Pinpoint the cell where the given text exists, returning its [x, y] midpoint coordinate. 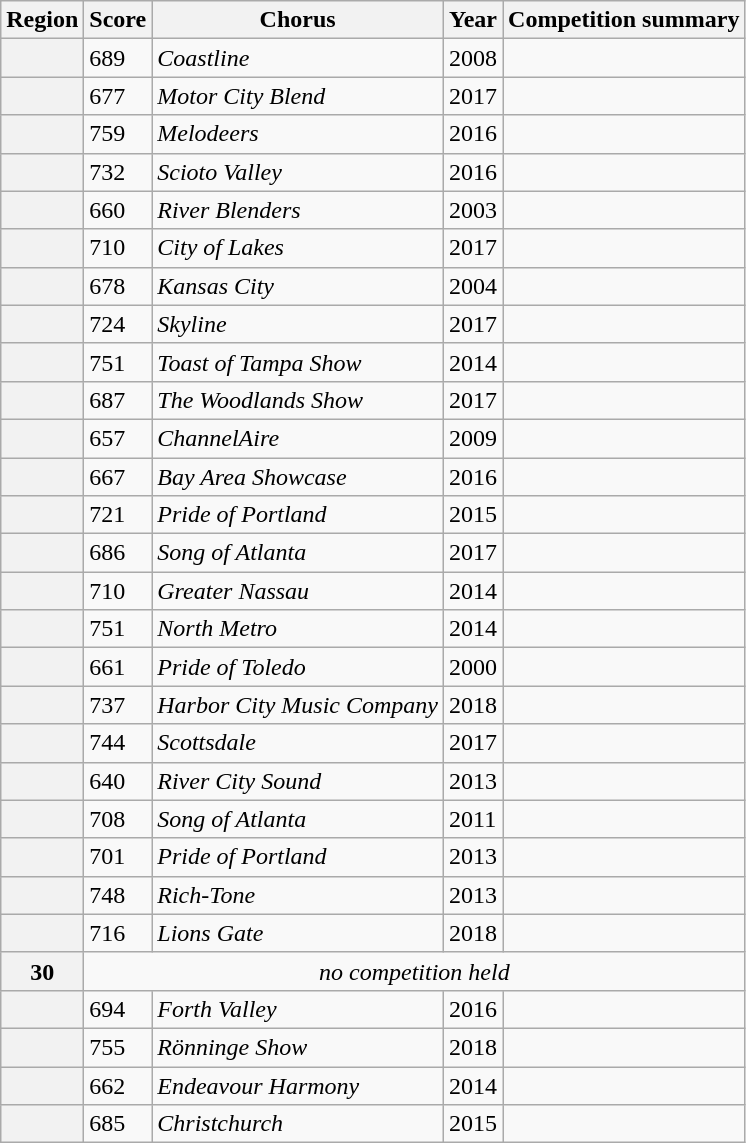
Kansas City [298, 286]
744 [118, 743]
Harbor City Music Company [298, 705]
River City Sound [298, 781]
Scioto Valley [298, 172]
759 [118, 134]
2003 [472, 210]
City of Lakes [298, 248]
701 [118, 857]
Melodeers [298, 134]
640 [118, 781]
Greater Nassau [298, 591]
Forth Valley [298, 1009]
Competition summary [624, 20]
677 [118, 96]
Lions Gate [298, 933]
2004 [472, 286]
Bay Area Showcase [298, 477]
661 [118, 667]
Score [118, 20]
Rich-Tone [298, 895]
Christchurch [298, 1124]
Toast of Tampa Show [298, 362]
694 [118, 1009]
724 [118, 324]
Motor City Blend [298, 96]
River Blenders [298, 210]
2009 [472, 438]
Chorus [298, 20]
662 [118, 1085]
716 [118, 933]
30 [42, 971]
2011 [472, 819]
2000 [472, 667]
Endeavour Harmony [298, 1085]
The Woodlands Show [298, 400]
737 [118, 705]
657 [118, 438]
685 [118, 1124]
no competition held [414, 971]
660 [118, 210]
Rönninge Show [298, 1047]
689 [118, 58]
687 [118, 400]
721 [118, 515]
Coastline [298, 58]
Scottsdale [298, 743]
708 [118, 819]
732 [118, 172]
667 [118, 477]
North Metro [298, 629]
Region [42, 20]
Pride of Toledo [298, 667]
ChannelAire [298, 438]
755 [118, 1047]
2008 [472, 58]
Year [472, 20]
Skyline [298, 324]
686 [118, 553]
748 [118, 895]
678 [118, 286]
